From the cell containing the given text, extract its center point as [x, y] coordinate. 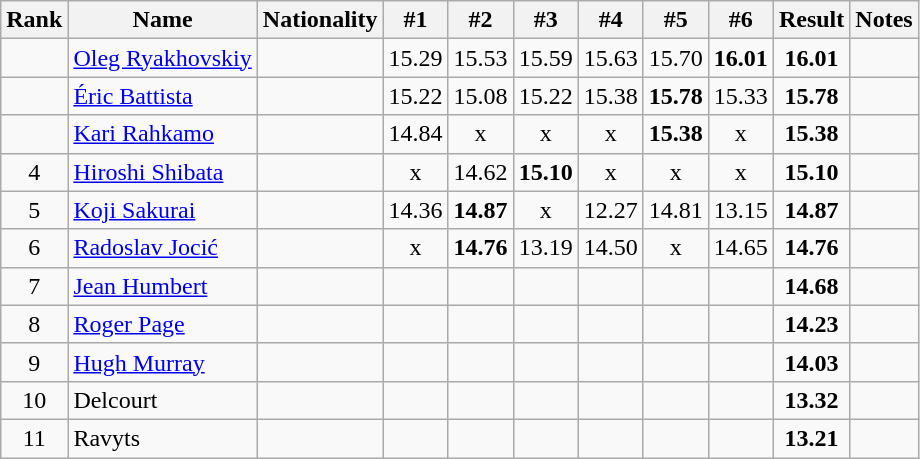
13.15 [740, 210]
Rank [34, 20]
14.84 [416, 134]
#5 [676, 20]
Éric Battista [162, 96]
Hiroshi Shibata [162, 172]
Oleg Ryakhovskiy [162, 58]
14.50 [610, 248]
9 [34, 362]
Koji Sakurai [162, 210]
Roger Page [162, 324]
13.21 [811, 438]
6 [34, 248]
5 [34, 210]
Radoslav Jocić [162, 248]
Delcourt [162, 400]
Jean Humbert [162, 286]
Nationality [320, 20]
#6 [740, 20]
10 [34, 400]
14.62 [480, 172]
Hugh Murray [162, 362]
#2 [480, 20]
14.65 [740, 248]
#4 [610, 20]
Notes [884, 20]
Kari Rahkamo [162, 134]
Name [162, 20]
14.03 [811, 362]
8 [34, 324]
13.19 [546, 248]
15.33 [740, 96]
15.63 [610, 58]
4 [34, 172]
11 [34, 438]
#1 [416, 20]
7 [34, 286]
12.27 [610, 210]
15.53 [480, 58]
Ravyts [162, 438]
#3 [546, 20]
14.68 [811, 286]
14.36 [416, 210]
15.59 [546, 58]
Result [811, 20]
13.32 [811, 400]
14.23 [811, 324]
15.70 [676, 58]
15.08 [480, 96]
14.81 [676, 210]
15.29 [416, 58]
